Find where the given text appears and provide that cell's center as [X, Y] coordinate. 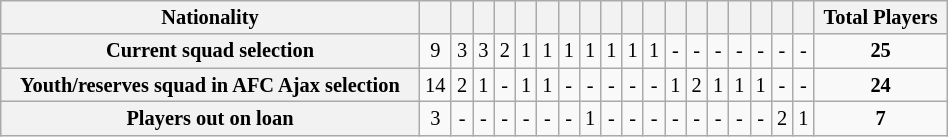
7 [880, 118]
Nationality [210, 17]
14 [435, 85]
Youth/reserves squad in AFC Ajax selection [210, 85]
9 [435, 51]
25 [880, 51]
Players out on loan [210, 118]
Total Players [880, 17]
Current squad selection [210, 51]
24 [880, 85]
